Extract the (X, Y) coordinate from the center of the cell holding the provided text.  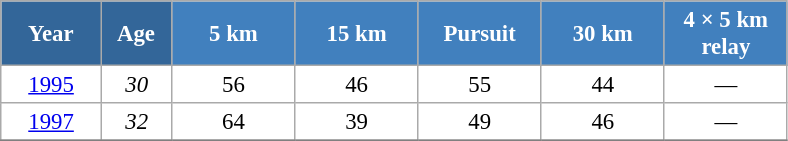
Age (136, 34)
32 (136, 122)
64 (234, 122)
Year (52, 34)
1997 (52, 122)
39 (356, 122)
5 km (234, 34)
55 (480, 85)
30 (136, 85)
30 km (602, 34)
Pursuit (480, 34)
15 km (356, 34)
1995 (52, 85)
44 (602, 85)
49 (480, 122)
56 (234, 85)
4 × 5 km relay (726, 34)
